Determine the [X, Y] coordinate at the center of the cell enclosing the given text.  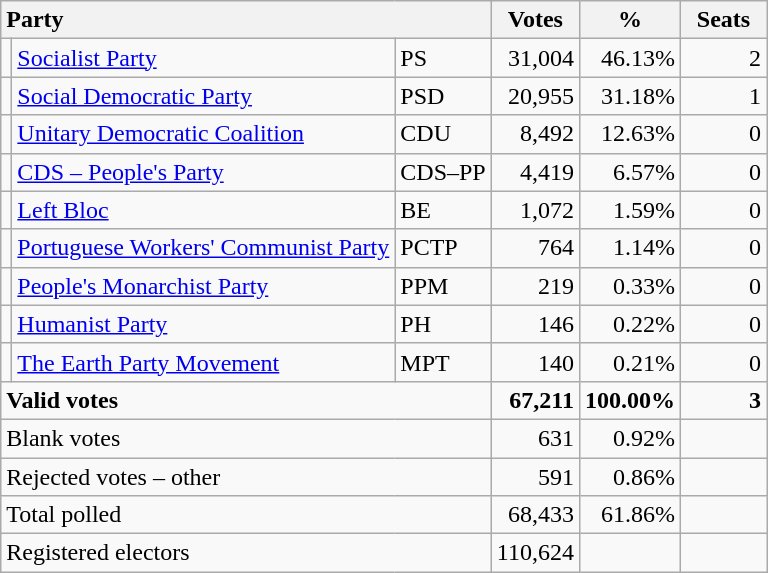
20,955 [535, 96]
% [630, 20]
Humanist Party [204, 324]
Votes [535, 20]
PSD [443, 96]
Unitary Democratic Coalition [204, 134]
Socialist Party [204, 58]
3 [723, 400]
Rejected votes – other [246, 477]
0.22% [630, 324]
219 [535, 286]
Left Bloc [204, 210]
110,624 [535, 553]
PCTP [443, 248]
PS [443, 58]
Blank votes [246, 438]
BE [443, 210]
The Earth Party Movement [204, 362]
CDU [443, 134]
Total polled [246, 515]
146 [535, 324]
CDS–PP [443, 172]
67,211 [535, 400]
591 [535, 477]
PH [443, 324]
46.13% [630, 58]
Seats [723, 20]
Valid votes [246, 400]
0.21% [630, 362]
4,419 [535, 172]
8,492 [535, 134]
1.59% [630, 210]
0.86% [630, 477]
MPT [443, 362]
People's Monarchist Party [204, 286]
Social Democratic Party [204, 96]
100.00% [630, 400]
12.63% [630, 134]
Portuguese Workers' Communist Party [204, 248]
61.86% [630, 515]
0.92% [630, 438]
Registered electors [246, 553]
0.33% [630, 286]
631 [535, 438]
1,072 [535, 210]
CDS – People's Party [204, 172]
68,433 [535, 515]
2 [723, 58]
31.18% [630, 96]
1 [723, 96]
Party [246, 20]
PPM [443, 286]
6.57% [630, 172]
764 [535, 248]
140 [535, 362]
1.14% [630, 248]
31,004 [535, 58]
